Detect which cell encompasses the target text, then output its (x, y) center coordinate. 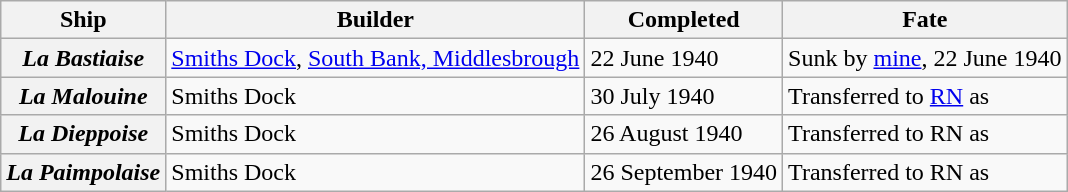
Builder (376, 20)
Sunk by mine, 22 June 1940 (925, 58)
26 September 1940 (684, 172)
La Paimpolaise (84, 172)
30 July 1940 (684, 96)
26 August 1940 (684, 134)
Fate (925, 20)
Completed (684, 20)
22 June 1940 (684, 58)
La Bastiaise (84, 58)
La Dieppoise (84, 134)
La Malouine (84, 96)
Ship (84, 20)
Smiths Dock, South Bank, Middlesbrough (376, 58)
